Scan for the cell matching the given text and deliver its [X, Y] coordinate at center. 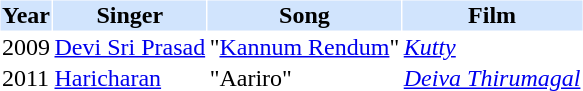
Kutty [492, 47]
Devi Sri Prasad [130, 47]
2009 [26, 47]
Film [492, 15]
Song [304, 15]
"Kannum Rendum" [304, 47]
Singer [130, 15]
Year [26, 15]
